For the text-containing cell, return its midpoint in (X, Y) coordinate format. 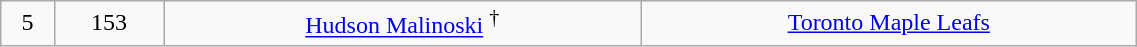
153 (108, 24)
Hudson Malinoski † (402, 24)
Toronto Maple Leafs (889, 24)
5 (28, 24)
